Provide the (X, Y) coordinate of the cell's center where the given text is located.  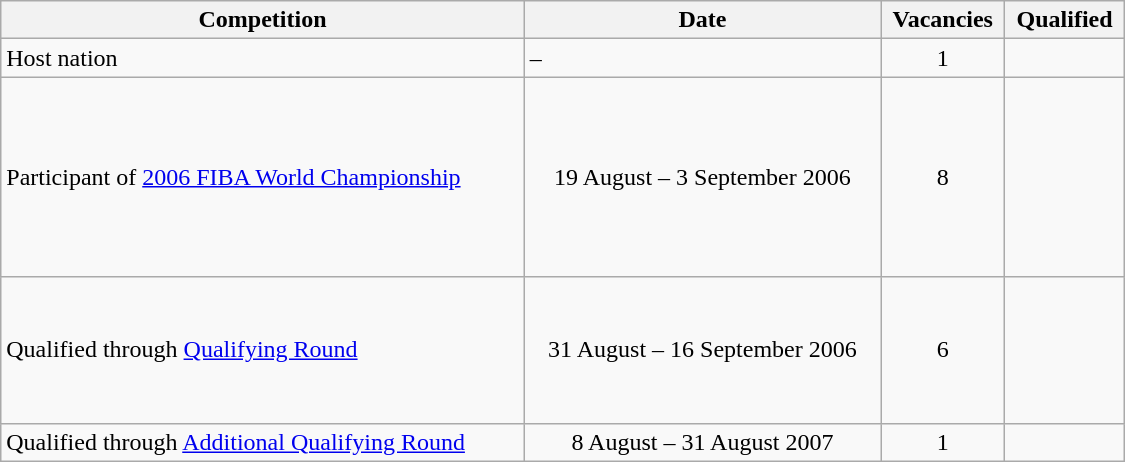
Host nation (263, 58)
8 August – 31 August 2007 (702, 442)
31 August – 16 September 2006 (702, 350)
Qualified through Qualifying Round (263, 350)
8 (943, 177)
19 August – 3 September 2006 (702, 177)
Participant of 2006 FIBA World Championship (263, 177)
Competition (263, 20)
Qualified (1064, 20)
Date (702, 20)
Vacancies (943, 20)
Qualified through Additional Qualifying Round (263, 442)
6 (943, 350)
– (702, 58)
